Scan for the cell matching the given text and deliver its [x, y] coordinate at center. 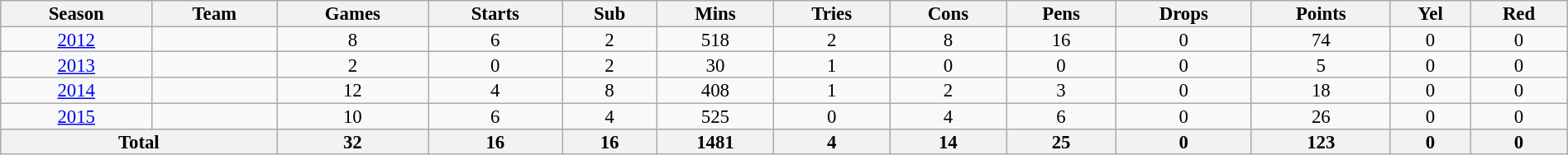
Yel [1430, 13]
26 [1321, 115]
Sub [610, 13]
32 [352, 142]
Cons [948, 13]
Red [1518, 13]
30 [715, 64]
2014 [76, 91]
Pens [1061, 13]
123 [1321, 142]
Points [1321, 13]
3 [1061, 91]
74 [1321, 40]
Tries [832, 13]
2012 [76, 40]
518 [715, 40]
1481 [715, 142]
Drops [1183, 13]
Team [215, 13]
525 [715, 115]
5 [1321, 64]
18 [1321, 91]
Total [139, 142]
2015 [76, 115]
10 [352, 115]
14 [948, 142]
Starts [495, 13]
Mins [715, 13]
25 [1061, 142]
Season [76, 13]
408 [715, 91]
12 [352, 91]
Games [352, 13]
2013 [76, 64]
